Detect which cell encompasses the target text, then output its (X, Y) center coordinate. 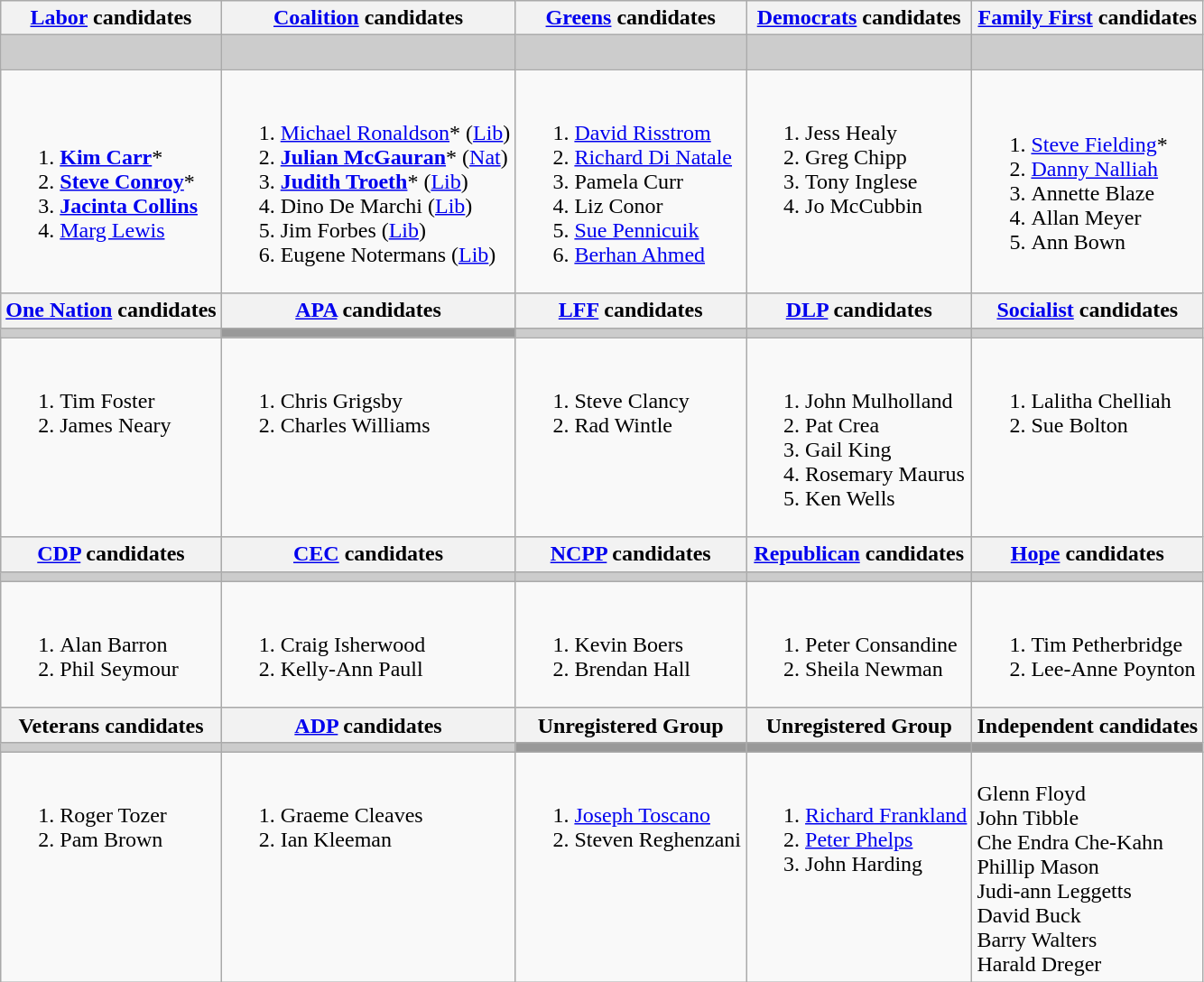
Glenn Floyd John Tibble Che Endra Che-Kahn Phillip Mason Judi-ann Leggetts David Buck Barry Walters Harald Dreger (1088, 866)
CEC candidates (368, 554)
APA candidates (368, 310)
Craig IsherwoodKelly-Ann Paull (368, 644)
Michael Ronaldson* (Lib)Julian McGauran* (Nat)Judith Troeth* (Lib)Dino De Marchi (Lib)Jim Forbes (Lib)Eugene Notermans (Lib) (368, 181)
Kim Carr*Steve Conroy*Jacinta CollinsMarg Lewis (111, 181)
Lalitha ChelliahSue Bolton (1088, 437)
Tim PetherbridgeLee-Anne Poynton (1088, 644)
Socialist candidates (1088, 310)
Veterans candidates (111, 725)
John MulhollandPat CreaGail KingRosemary MaurusKen Wells (859, 437)
Independent candidates (1088, 725)
Alan BarronPhil Seymour (111, 644)
Steve Fielding*Danny NalliahAnnette BlazeAllan MeyerAnn Bown (1088, 181)
Family First candidates (1088, 18)
Steve ClancyRad Wintle (631, 437)
DLP candidates (859, 310)
Chris GrigsbyCharles Williams (368, 437)
LFF candidates (631, 310)
Greens candidates (631, 18)
Joseph ToscanoSteven Reghenzani (631, 866)
Labor candidates (111, 18)
ADP candidates (368, 725)
Hope candidates (1088, 554)
Democrats candidates (859, 18)
Peter ConsandineSheila Newman (859, 644)
Richard FranklandPeter PhelpsJohn Harding (859, 866)
Tim FosterJames Neary (111, 437)
Jess HealyGreg ChippTony IngleseJo McCubbin (859, 181)
Republican candidates (859, 554)
CDP candidates (111, 554)
One Nation candidates (111, 310)
Coalition candidates (368, 18)
David RisstromRichard Di NatalePamela CurrLiz ConorSue PennicuikBerhan Ahmed (631, 181)
NCPP candidates (631, 554)
Roger TozerPam Brown (111, 866)
Graeme CleavesIan Kleeman (368, 866)
Kevin BoersBrendan Hall (631, 644)
